From the cell containing the given text, extract its center point as (X, Y) coordinate. 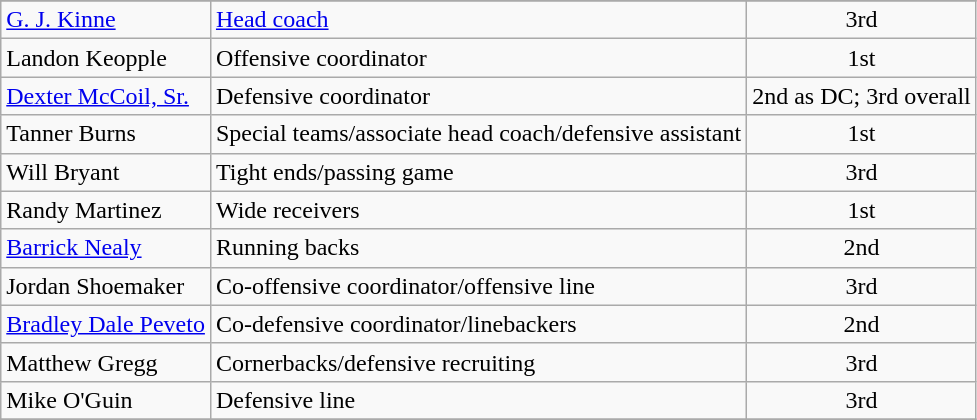
Defensive coordinator (478, 96)
Barrick Nealy (106, 248)
Co-offensive coordinator/offensive line (478, 286)
Jordan Shoemaker (106, 286)
Dexter McCoil, Sr. (106, 96)
Wide receivers (478, 210)
Offensive coordinator (478, 58)
2nd as DC; 3rd overall (862, 96)
Tanner Burns (106, 134)
Running backs (478, 248)
Co-defensive coordinator/linebackers (478, 324)
Special teams/associate head coach/defensive assistant (478, 134)
Mike O'Guin (106, 400)
Landon Keopple (106, 58)
Defensive line (478, 400)
G. J. Kinne (106, 20)
Randy Martinez (106, 210)
Tight ends/passing game (478, 172)
Bradley Dale Peveto (106, 324)
Will Bryant (106, 172)
Matthew Gregg (106, 362)
Cornerbacks/defensive recruiting (478, 362)
Head coach (478, 20)
